Detect which cell encompasses the target text, then output its [x, y] center coordinate. 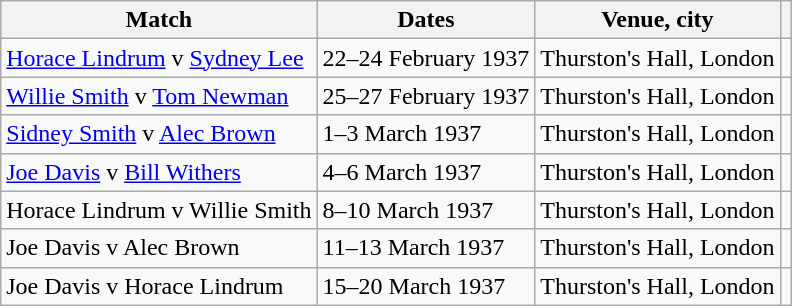
Joe Davis v Alec Brown [159, 248]
Match [159, 20]
8–10 March 1937 [426, 210]
Joe Davis v Bill Withers [159, 172]
Sidney Smith v Alec Brown [159, 134]
Joe Davis v Horace Lindrum [159, 286]
Willie Smith v Tom Newman [159, 96]
Venue, city [658, 20]
1–3 March 1937 [426, 134]
Dates [426, 20]
22–24 February 1937 [426, 58]
Horace Lindrum v Sydney Lee [159, 58]
Horace Lindrum v Willie Smith [159, 210]
25–27 February 1937 [426, 96]
4–6 March 1937 [426, 172]
11–13 March 1937 [426, 248]
15–20 March 1937 [426, 286]
